Detect which cell encompasses the target text, then output its (X, Y) center coordinate. 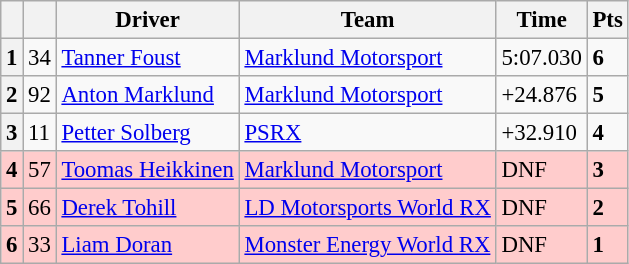
66 (40, 208)
92 (40, 95)
Time (542, 20)
+32.910 (542, 133)
+24.876 (542, 95)
Monster Energy World RX (368, 245)
Tanner Foust (148, 58)
Team (368, 20)
33 (40, 245)
Toomas Heikkinen (148, 170)
34 (40, 58)
5:07.030 (542, 58)
11 (40, 133)
Liam Doran (148, 245)
Petter Solberg (148, 133)
Derek Tohill (148, 208)
Driver (148, 20)
LD Motorsports World RX (368, 208)
Anton Marklund (148, 95)
PSRX (368, 133)
Pts (608, 20)
57 (40, 170)
